Identify which cell holds the provided text, then report its (x, y) central coordinate. 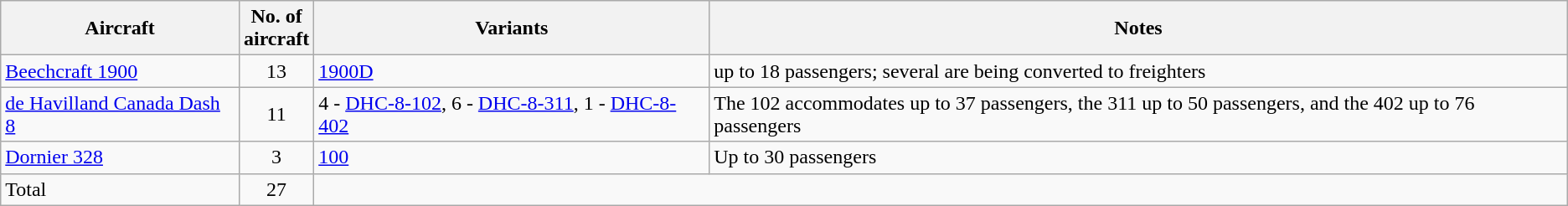
1900D (512, 71)
Beechcraft 1900 (121, 71)
13 (276, 71)
The 102 accommodates up to 37 passengers, the 311 up to 50 passengers, and the 402 up to 76 passengers (1139, 114)
No. ofaircraft (276, 28)
up to 18 passengers; several are being converted to freighters (1139, 71)
27 (276, 189)
Dornier 328 (121, 157)
11 (276, 114)
Variants (512, 28)
Total (121, 189)
4 - DHC-8-102, 6 - DHC-8-311, 1 - DHC-8-402 (512, 114)
Notes (1139, 28)
Aircraft (121, 28)
de Havilland Canada Dash 8 (121, 114)
Up to 30 passengers (1139, 157)
100 (512, 157)
3 (276, 157)
